Find where the given text appears and provide that cell's center as [x, y] coordinate. 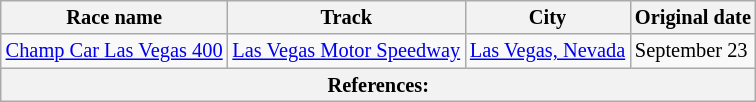
Las Vegas Motor Speedway [347, 51]
City [548, 17]
September 23 [693, 51]
References: [378, 85]
Original date [693, 17]
Race name [114, 17]
Champ Car Las Vegas 400 [114, 51]
Track [347, 17]
Las Vegas, Nevada [548, 51]
